Return the (X, Y) coordinate for the center point of the cell that contains the specified text.  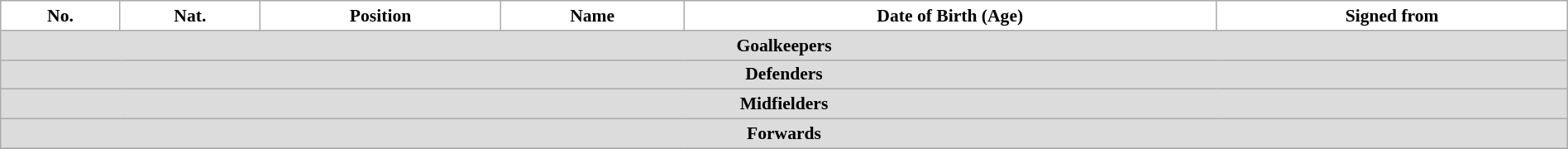
Position (380, 16)
Nat. (190, 16)
Name (592, 16)
Goalkeepers (784, 46)
No. (60, 16)
Defenders (784, 74)
Date of Birth (Age) (950, 16)
Signed from (1392, 16)
Midfielders (784, 104)
Forwards (784, 134)
